Return the (x, y) coordinate for the center point of the cell that contains the specified text.  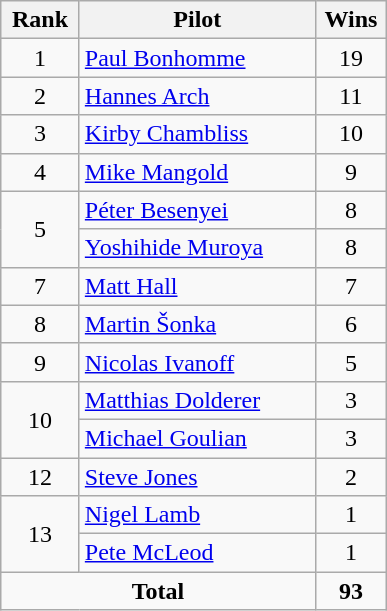
Wins (350, 20)
12 (40, 477)
Matt Hall (197, 286)
Yoshihide Muroya (197, 248)
Nicolas Ivanoff (197, 362)
Pete McLeod (197, 553)
4 (40, 172)
Mike Mangold (197, 172)
93 (350, 591)
Paul Bonhomme (197, 58)
19 (350, 58)
Rank (40, 20)
Péter Besenyei (197, 210)
6 (350, 324)
13 (40, 534)
Nigel Lamb (197, 515)
Total (158, 591)
Matthias Dolderer (197, 400)
Michael Goulian (197, 438)
Kirby Chambliss (197, 134)
Steve Jones (197, 477)
Martin Šonka (197, 324)
11 (350, 96)
Hannes Arch (197, 96)
Pilot (197, 20)
